Extract the (x, y) coordinate from the center of the cell holding the provided text.  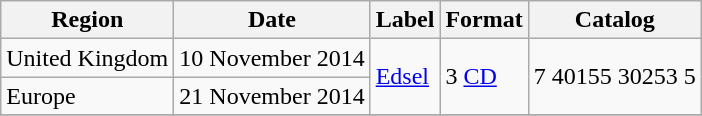
Europe (88, 96)
Date (272, 20)
Edsel (405, 77)
Label (405, 20)
7 40155 30253 5 (614, 77)
3 CD (484, 77)
21 November 2014 (272, 96)
Region (88, 20)
10 November 2014 (272, 58)
Format (484, 20)
United Kingdom (88, 58)
Catalog (614, 20)
